Return the (X, Y) coordinate for the center point of the cell that contains the specified text.  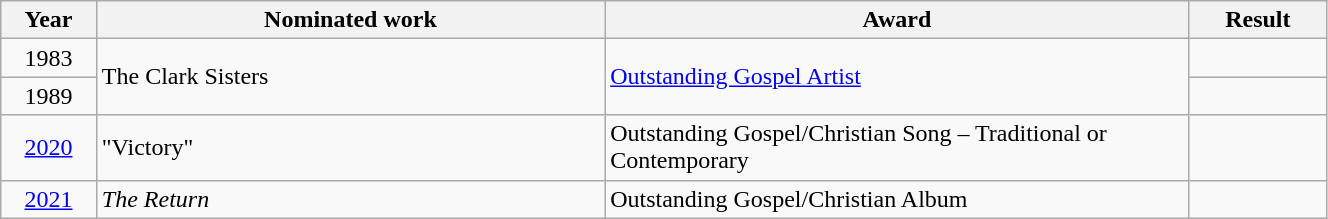
Award (898, 20)
"Victory" (350, 148)
Year (49, 20)
Result (1258, 20)
1989 (49, 96)
Outstanding Gospel/Christian Song – Traditional or Contemporary (898, 148)
Outstanding Gospel Artist (898, 77)
2020 (49, 148)
1983 (49, 58)
Nominated work (350, 20)
2021 (49, 199)
The Return (350, 199)
The Clark Sisters (350, 77)
Outstanding Gospel/Christian Album (898, 199)
